Extract the [X, Y] coordinate from the center of the cell holding the provided text.  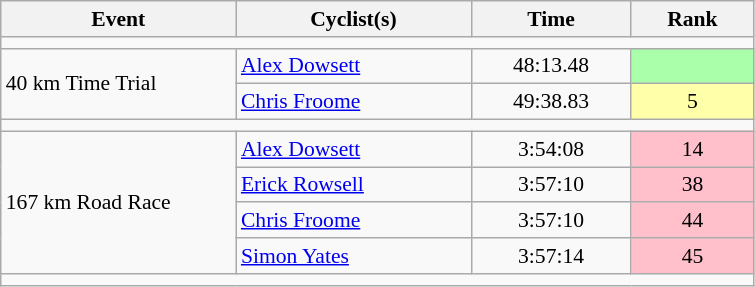
Rank [692, 19]
3:54:08 [551, 149]
Erick Rowsell [354, 185]
167 km Road Race [118, 202]
44 [692, 221]
Cyclist(s) [354, 19]
45 [692, 256]
14 [692, 149]
48:13.48 [551, 66]
Event [118, 19]
Time [551, 19]
Simon Yates [354, 256]
38 [692, 185]
5 [692, 102]
3:57:14 [551, 256]
49:38.83 [551, 102]
40 km Time Trial [118, 84]
